From the cell containing the given text, extract its center point as (x, y) coordinate. 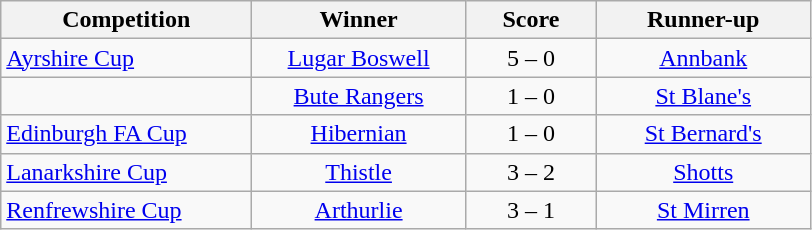
Competition (126, 20)
Shotts (703, 172)
Ayrshire Cup (126, 58)
3 – 1 (530, 210)
5 – 0 (530, 58)
Edinburgh FA Cup (126, 134)
Winner (359, 20)
St Mirren (703, 210)
Bute Rangers (359, 96)
3 – 2 (530, 172)
Runner-up (703, 20)
St Bernard's (703, 134)
Thistle (359, 172)
Score (530, 20)
St Blane's (703, 96)
Arthurlie (359, 210)
Hibernian (359, 134)
Annbank (703, 58)
Lanarkshire Cup (126, 172)
Renfrewshire Cup (126, 210)
Lugar Boswell (359, 58)
